From the cell containing the given text, extract its center point as (X, Y) coordinate. 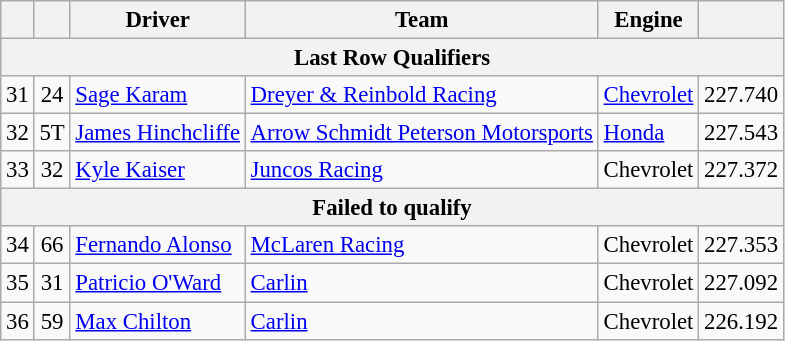
Honda (648, 133)
227.740 (742, 95)
5T (52, 133)
Arrow Schmidt Peterson Motorsports (422, 133)
James Hinchcliffe (158, 133)
Max Chilton (158, 321)
Team (422, 20)
227.543 (742, 133)
Engine (648, 20)
Kyle Kaiser (158, 170)
227.353 (742, 245)
66 (52, 245)
35 (18, 283)
226.192 (742, 321)
McLaren Racing (422, 245)
Patricio O'Ward (158, 283)
Failed to qualify (392, 208)
24 (52, 95)
Juncos Racing (422, 170)
227.372 (742, 170)
34 (18, 245)
59 (52, 321)
36 (18, 321)
33 (18, 170)
Driver (158, 20)
Dreyer & Reinbold Racing (422, 95)
227.092 (742, 283)
Last Row Qualifiers (392, 58)
Fernando Alonso (158, 245)
Sage Karam (158, 95)
